Output the (X, Y) coordinate of the center of the cell containing the given text.  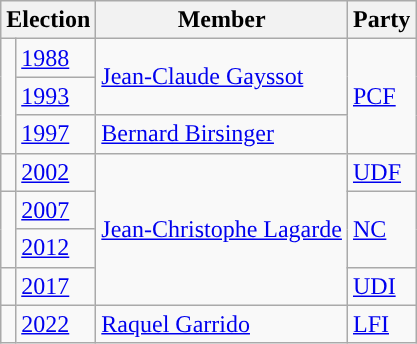
UDF (381, 172)
LFI (381, 324)
Party (381, 20)
1997 (56, 134)
1993 (56, 96)
PCF (381, 96)
1988 (56, 58)
Election (48, 20)
2022 (56, 324)
2017 (56, 286)
2012 (56, 248)
Bernard Birsinger (222, 134)
Member (222, 20)
2002 (56, 172)
Jean-Claude Gayssot (222, 77)
UDI (381, 286)
NC (381, 229)
Jean-Christophe Lagarde (222, 229)
Raquel Garrido (222, 324)
2007 (56, 210)
